From the cell containing the given text, extract its center point as [X, Y] coordinate. 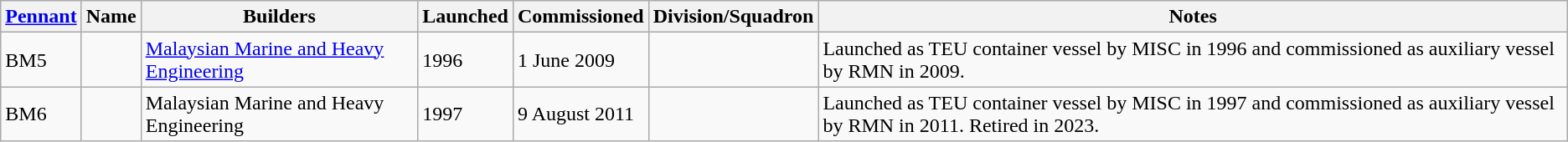
Builders [279, 17]
1997 [466, 114]
Division/Squadron [734, 17]
1 June 2009 [580, 60]
1996 [466, 60]
Commissioned [580, 17]
Launched [466, 17]
Notes [1193, 17]
Launched as TEU container vessel by MISC in 1996 and commissioned as auxiliary vessel by RMN in 2009. [1193, 60]
Pennant [41, 17]
BM5 [41, 60]
9 August 2011 [580, 114]
BM6 [41, 114]
Name [111, 17]
Launched as TEU container vessel by MISC in 1997 and commissioned as auxiliary vessel by RMN in 2011. Retired in 2023. [1193, 114]
